Detect which cell encompasses the target text, then output its (X, Y) center coordinate. 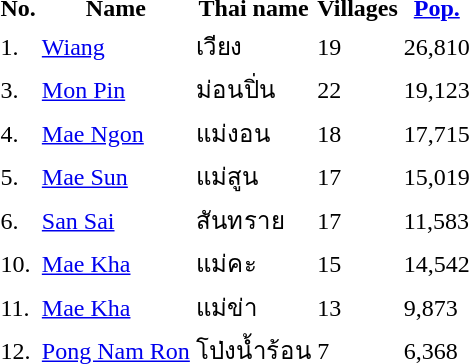
แม่สูน (253, 176)
22 (358, 90)
Wiang (116, 46)
ม่อนปิ่น (253, 90)
สันทราย (253, 220)
18 (358, 133)
San Sai (116, 220)
Mae Sun (116, 176)
Mae Ngon (116, 133)
Mon Pin (116, 90)
19 (358, 46)
13 (358, 307)
เวียง (253, 46)
15 (358, 264)
แม่งอน (253, 133)
แม่ข่า (253, 307)
แม่คะ (253, 264)
